Return [x, y] of the center of cell containing provided text 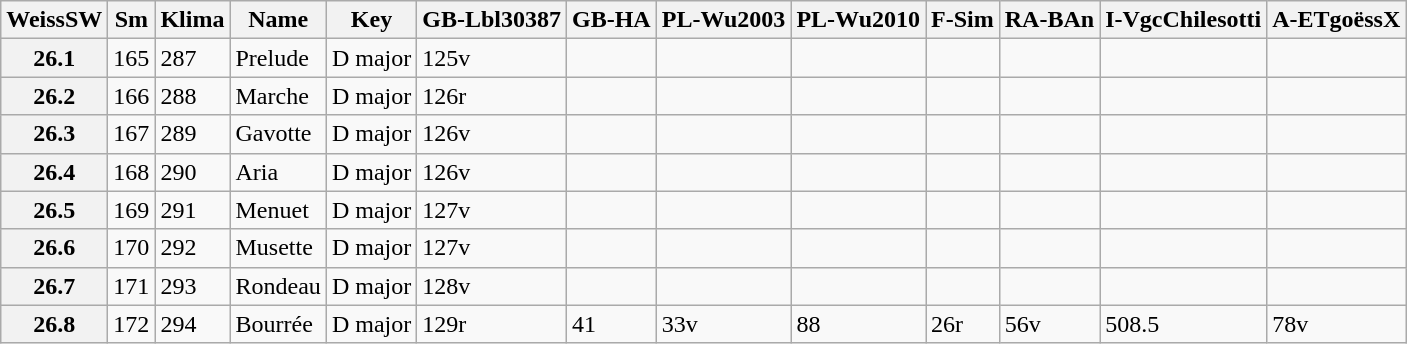
171 [132, 286]
Name [278, 20]
508.5 [1184, 324]
26.2 [54, 96]
WeissSW [54, 20]
26.7 [54, 286]
168 [132, 172]
Musette [278, 248]
169 [132, 210]
26.4 [54, 172]
294 [192, 324]
125v [492, 58]
128v [492, 286]
GB-Lbl30387 [492, 20]
129r [492, 324]
I-VgcChilesotti [1184, 20]
Bourrée [278, 324]
88 [858, 324]
26r [963, 324]
172 [132, 324]
292 [192, 248]
Prelude [278, 58]
F-Sim [963, 20]
287 [192, 58]
Klima [192, 20]
RA-BAn [1049, 20]
26.3 [54, 134]
Gavotte [278, 134]
126r [492, 96]
288 [192, 96]
Key [371, 20]
165 [132, 58]
289 [192, 134]
78v [1336, 324]
41 [611, 324]
26.1 [54, 58]
293 [192, 286]
Marche [278, 96]
26.8 [54, 324]
Menuet [278, 210]
26.5 [54, 210]
PL-Wu2010 [858, 20]
Aria [278, 172]
56v [1049, 324]
290 [192, 172]
Sm [132, 20]
167 [132, 134]
Rondeau [278, 286]
GB-HA [611, 20]
33v [724, 324]
166 [132, 96]
291 [192, 210]
PL-Wu2003 [724, 20]
170 [132, 248]
26.6 [54, 248]
A-ETgoëssX [1336, 20]
